Output the (x, y) coordinate of the center of the cell containing the given text.  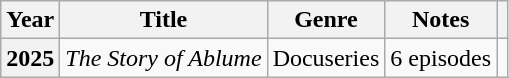
The Story of Ablume (164, 58)
6 episodes (441, 58)
2025 (30, 58)
Title (164, 20)
Year (30, 20)
Genre (326, 20)
Docuseries (326, 58)
Notes (441, 20)
